Find where the given text appears and provide that cell's center as (x, y) coordinate. 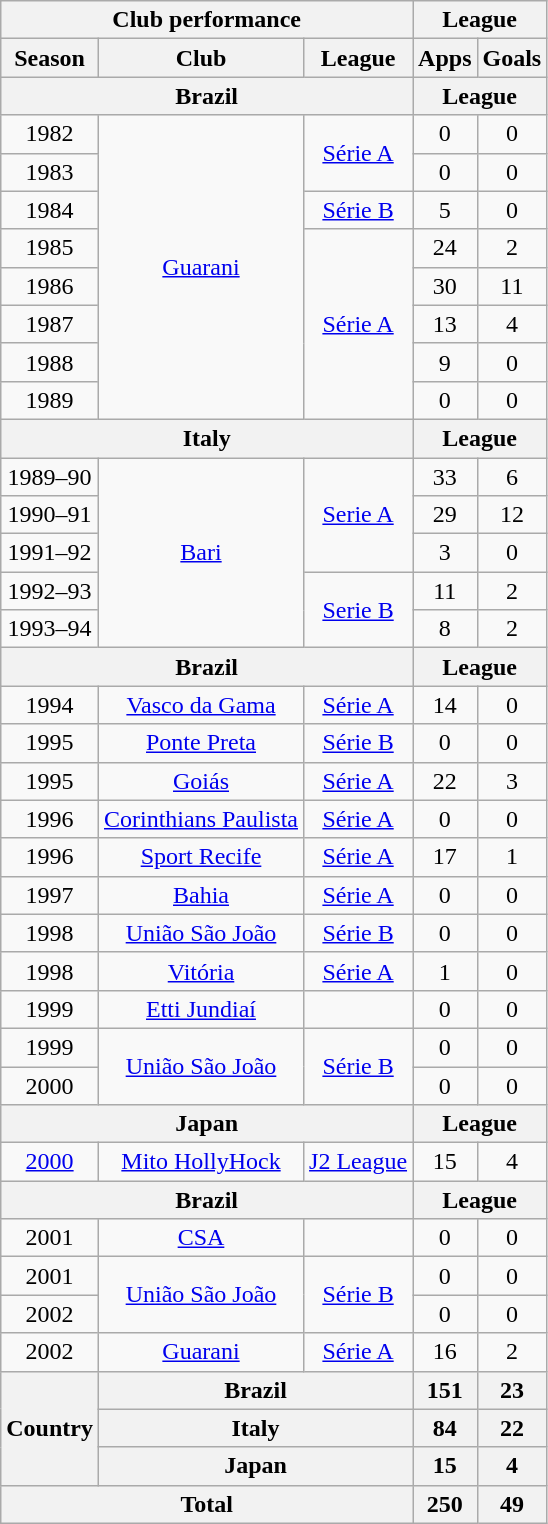
Season (50, 58)
1985 (50, 248)
1984 (50, 210)
Country (50, 1428)
24 (445, 248)
Club performance (207, 20)
30 (445, 286)
1989–90 (50, 477)
Vasco da Gama (200, 705)
Club (200, 58)
Bahia (200, 895)
14 (445, 705)
Apps (445, 58)
Serie B (358, 610)
1982 (50, 134)
Total (207, 1504)
Sport Recife (200, 857)
Etti Jundiaí (200, 1009)
16 (445, 1352)
49 (512, 1504)
Corinthians Paulista (200, 819)
Goals (512, 58)
23 (512, 1390)
Ponte Preta (200, 743)
1986 (50, 286)
1993–94 (50, 629)
1994 (50, 705)
1991–92 (50, 553)
84 (445, 1428)
13 (445, 324)
6 (512, 477)
29 (445, 515)
8 (445, 629)
1983 (50, 172)
17 (445, 857)
9 (445, 362)
1987 (50, 324)
Serie A (358, 515)
151 (445, 1390)
250 (445, 1504)
J2 League (358, 1162)
1992–93 (50, 591)
1997 (50, 895)
12 (512, 515)
Mito HollyHock (200, 1162)
Bari (200, 553)
CSA (200, 1238)
Goiás (200, 781)
5 (445, 210)
Vitória (200, 971)
1988 (50, 362)
33 (445, 477)
1990–91 (50, 515)
1989 (50, 400)
